Determine the (X, Y) coordinate at the center of the cell enclosing the given text.  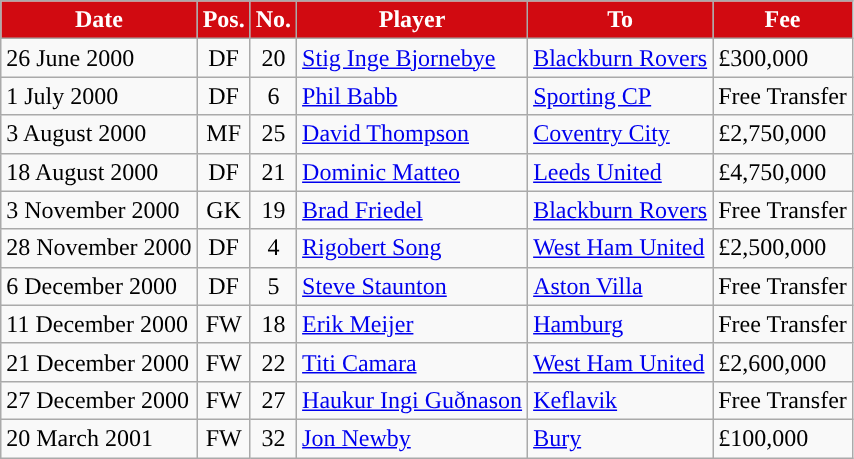
21 December 2000 (99, 362)
18 (273, 324)
£2,750,000 (783, 134)
11 December 2000 (99, 324)
3 August 2000 (99, 134)
22 (273, 362)
Erik Meijer (412, 324)
No. (273, 20)
Player (412, 20)
To (620, 20)
26 June 2000 (99, 58)
Fee (783, 20)
Sporting CP (620, 96)
Keflavik (620, 400)
£2,500,000 (783, 248)
6 (273, 96)
25 (273, 134)
21 (273, 172)
Rigobert Song (412, 248)
£300,000 (783, 58)
28 November 2000 (99, 248)
Bury (620, 438)
32 (273, 438)
Steve Staunton (412, 286)
Haukur Ingi Guðnason (412, 400)
Date (99, 20)
Titi Camara (412, 362)
Dominic Matteo (412, 172)
David Thompson (412, 134)
27 December 2000 (99, 400)
6 December 2000 (99, 286)
Stig Inge Bjornebye (412, 58)
20 March 2001 (99, 438)
Brad Friedel (412, 210)
5 (273, 286)
Hamburg (620, 324)
27 (273, 400)
Coventry City (620, 134)
19 (273, 210)
£2,600,000 (783, 362)
GK (224, 210)
4 (273, 248)
18 August 2000 (99, 172)
3 November 2000 (99, 210)
Phil Babb (412, 96)
1 July 2000 (99, 96)
Aston Villa (620, 286)
Leeds United (620, 172)
MF (224, 134)
Pos. (224, 20)
20 (273, 58)
Jon Newby (412, 438)
£100,000 (783, 438)
£4,750,000 (783, 172)
